Capture the cell that displays the provided text and extract its (X, Y) central coordinate. 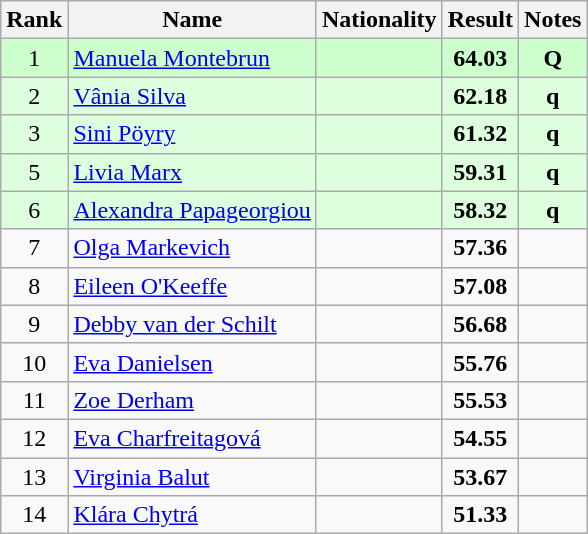
2 (34, 96)
Olga Markevich (192, 248)
14 (34, 515)
Name (192, 20)
57.36 (480, 248)
55.76 (480, 362)
62.18 (480, 96)
53.67 (480, 477)
57.08 (480, 286)
56.68 (480, 324)
Sini Pöyry (192, 134)
7 (34, 248)
12 (34, 438)
Nationality (379, 20)
11 (34, 400)
6 (34, 210)
Notes (553, 20)
Klára Chytrá (192, 515)
5 (34, 172)
Q (553, 58)
Alexandra Papageorgiou (192, 210)
8 (34, 286)
Zoe Derham (192, 400)
1 (34, 58)
13 (34, 477)
10 (34, 362)
9 (34, 324)
58.32 (480, 210)
Livia Marx (192, 172)
Debby van der Schilt (192, 324)
Vânia Silva (192, 96)
51.33 (480, 515)
55.53 (480, 400)
Eva Charfreitagová (192, 438)
Eva Danielsen (192, 362)
64.03 (480, 58)
3 (34, 134)
59.31 (480, 172)
Virginia Balut (192, 477)
Eileen O'Keeffe (192, 286)
54.55 (480, 438)
Result (480, 20)
61.32 (480, 134)
Rank (34, 20)
Manuela Montebrun (192, 58)
